Search for the cell housing the specified text and yield its [X, Y] center coordinate. 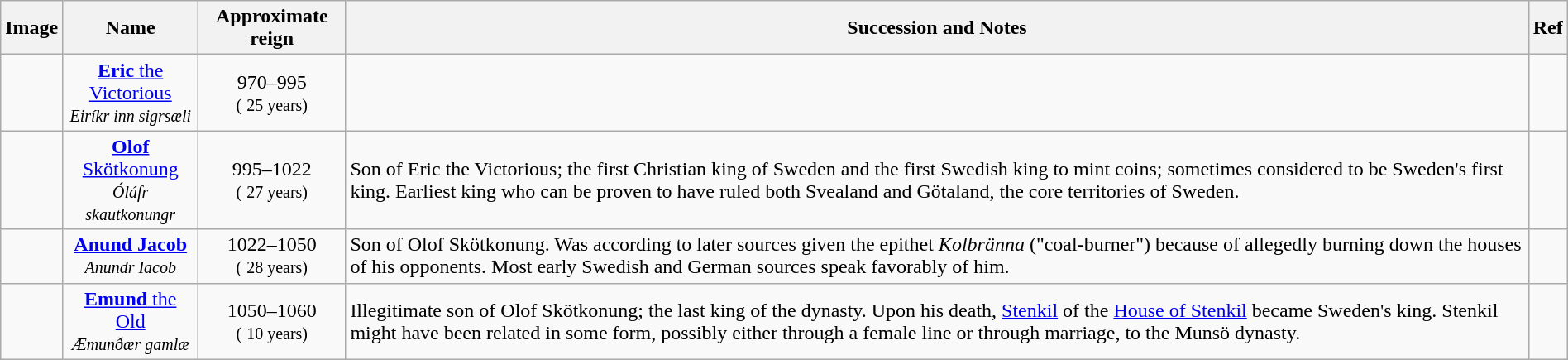
1022–1050( 28 years) [272, 257]
970–995( 25 years) [272, 93]
Anund JacobAnundr Iacob [131, 257]
1050–1060( 10 years) [272, 321]
995–1022( 27 years) [272, 180]
Emund the OldÆmunðær gamlæ [131, 321]
Ref [1548, 28]
Olof SkötkonungÓláfr skautkonungr [131, 180]
Approximate reign [272, 28]
Image [31, 28]
Eric the VictoriousEiríkr inn sigrsæli [131, 93]
Name [131, 28]
Succession and Notes [937, 28]
